Scan for the cell matching the given text and deliver its (X, Y) coordinate at center. 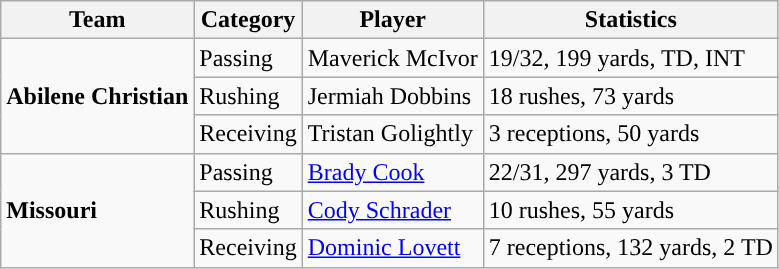
18 rushes, 73 yards (630, 96)
Dominic Lovett (392, 248)
Tristan Golightly (392, 134)
Team (98, 20)
Statistics (630, 20)
Player (392, 20)
Brady Cook (392, 172)
22/31, 297 yards, 3 TD (630, 172)
Cody Schrader (392, 210)
Jermiah Dobbins (392, 96)
3 receptions, 50 yards (630, 134)
Maverick McIvor (392, 58)
Abilene Christian (98, 96)
7 receptions, 132 yards, 2 TD (630, 248)
Missouri (98, 210)
Category (248, 20)
19/32, 199 yards, TD, INT (630, 58)
10 rushes, 55 yards (630, 210)
